Return (X, Y) of the center of cell containing provided text 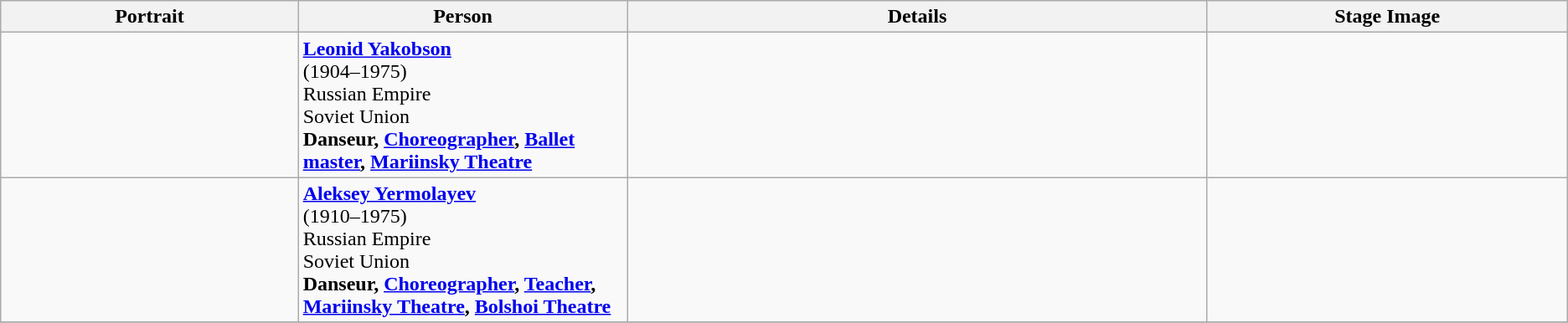
Details (917, 17)
Portrait (149, 17)
Aleksey Yermolayev(1910–1975)Russian EmpireSoviet UnionDanseur, Choreographer, Teacher, Mariinsky Theatre, Bolshoi Theatre (462, 249)
Stage Image (1387, 17)
Person (462, 17)
Leonid Yakobson(1904–1975)Russian EmpireSoviet Union Danseur, Choreographer, Ballet master, Mariinsky Theatre (462, 105)
